Return (x, y) of the center of cell containing provided text 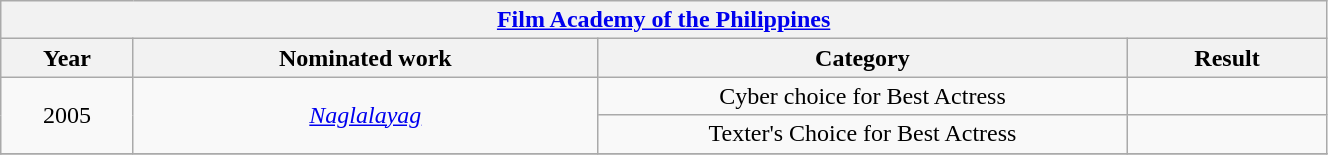
Nominated work (365, 58)
Cyber choice for Best Actress (862, 96)
Result (1228, 58)
Year (68, 58)
Naglalayag (365, 115)
2005 (68, 115)
Category (862, 58)
Film Academy of the Philippines (664, 20)
Texter's Choice for Best Actress (862, 134)
